Detect which cell encompasses the target text, then output its [x, y] center coordinate. 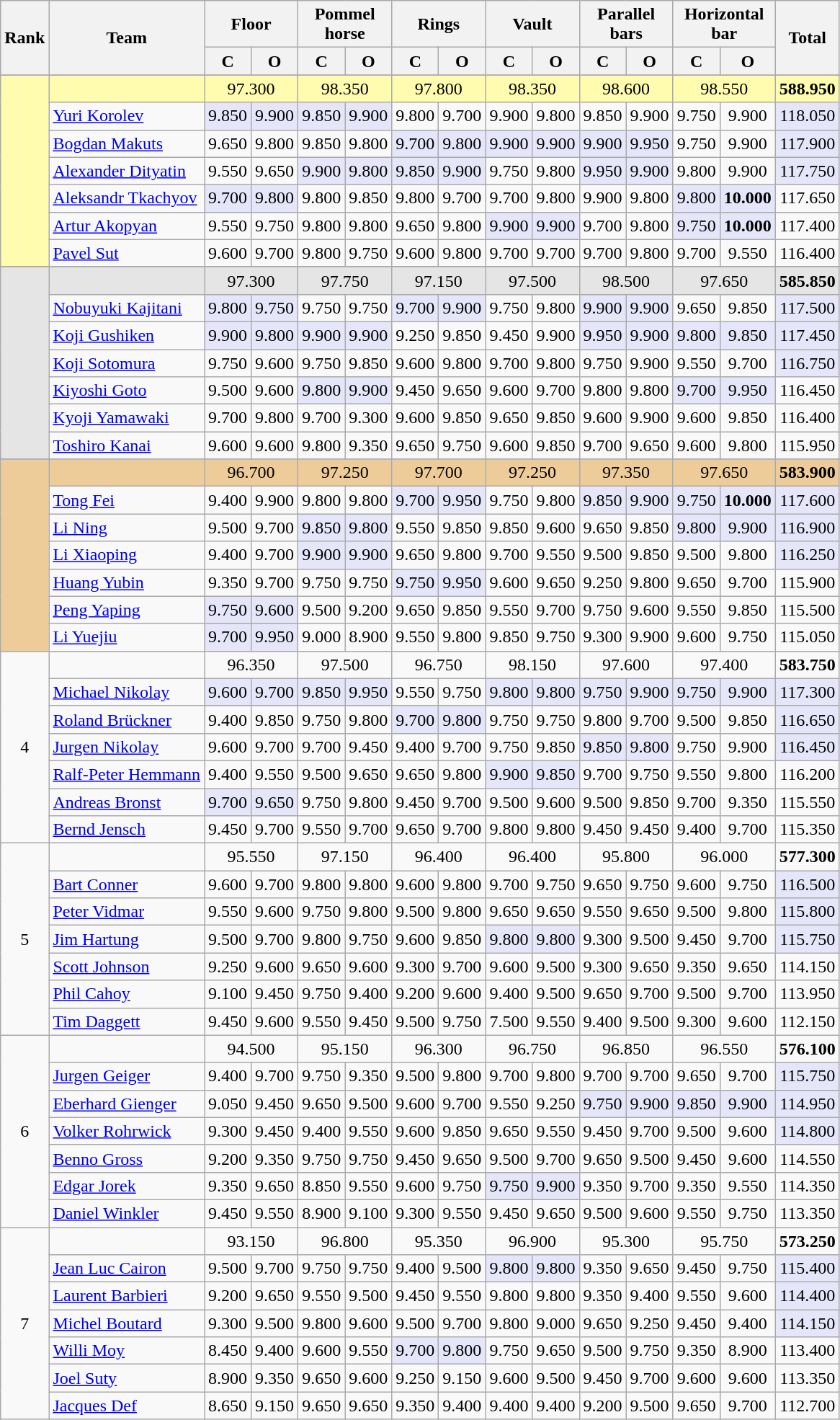
577.300 [807, 857]
95.300 [626, 1241]
Roland Brückner [127, 719]
112.150 [807, 1021]
115.500 [807, 610]
585.850 [807, 280]
Aleksandr Tkachyov [127, 198]
Jim Hartung [127, 939]
Rank [24, 37]
97.700 [439, 473]
117.750 [807, 171]
115.400 [807, 1269]
Team [127, 37]
8.450 [228, 1351]
115.900 [807, 582]
97.800 [439, 89]
Michael Nikolay [127, 692]
117.400 [807, 226]
573.250 [807, 1241]
Rings [439, 25]
98.500 [626, 280]
Joel Suty [127, 1378]
Horizontalbar [724, 25]
Jurgen Geiger [127, 1076]
114.950 [807, 1104]
Nobuyuki Kajitani [127, 308]
Andreas Bronst [127, 802]
8.650 [228, 1406]
118.050 [807, 116]
Vault [532, 25]
95.150 [345, 1049]
97.600 [626, 665]
116.500 [807, 884]
96.350 [251, 665]
583.900 [807, 473]
Koji Sotomura [127, 363]
95.350 [439, 1241]
94.500 [251, 1049]
96.800 [345, 1241]
97.350 [626, 473]
117.600 [807, 500]
Parallelbars [626, 25]
7 [24, 1323]
Jacques Def [127, 1406]
Alexander Dityatin [127, 171]
Floor [251, 25]
7.500 [509, 1021]
96.700 [251, 473]
98.600 [626, 89]
Eberhard Gienger [127, 1104]
96.850 [626, 1049]
Li Xiaoping [127, 555]
117.300 [807, 692]
115.550 [807, 802]
Jurgen Nikolay [127, 747]
98.550 [724, 89]
95.800 [626, 857]
Li Ning [127, 528]
112.700 [807, 1406]
98.150 [532, 665]
Scott Johnson [127, 967]
114.800 [807, 1131]
Pommelhorse [345, 25]
5 [24, 939]
114.350 [807, 1186]
115.800 [807, 912]
93.150 [251, 1241]
96.000 [724, 857]
117.450 [807, 335]
114.550 [807, 1158]
Huang Yubin [127, 582]
116.250 [807, 555]
96.300 [439, 1049]
Jean Luc Cairon [127, 1269]
96.550 [724, 1049]
Laurent Barbieri [127, 1296]
Volker Rohrwick [127, 1131]
Ralf-Peter Hemmann [127, 774]
Total [807, 37]
Bernd Jensch [127, 830]
115.350 [807, 830]
8.850 [321, 1186]
Edgar Jorek [127, 1186]
113.400 [807, 1351]
Tim Daggett [127, 1021]
Kiyoshi Goto [127, 391]
Phil Cahoy [127, 994]
Toshiro Kanai [127, 445]
Li Yuejiu [127, 637]
Artur Akopyan [127, 226]
96.900 [532, 1241]
Daniel Winkler [127, 1213]
97.750 [345, 280]
Michel Boutard [127, 1323]
Peter Vidmar [127, 912]
Benno Gross [127, 1158]
95.750 [724, 1241]
117.650 [807, 198]
115.050 [807, 637]
Koji Gushiken [127, 335]
Bart Conner [127, 884]
Yuri Korolev [127, 116]
115.950 [807, 445]
114.400 [807, 1296]
588.950 [807, 89]
116.200 [807, 774]
Willi Moy [127, 1351]
9.050 [228, 1104]
Bogdan Makuts [127, 143]
116.900 [807, 528]
4 [24, 747]
Tong Fei [127, 500]
Pavel Sut [127, 253]
113.950 [807, 994]
117.500 [807, 308]
576.100 [807, 1049]
97.400 [724, 665]
583.750 [807, 665]
6 [24, 1131]
95.550 [251, 857]
116.650 [807, 719]
Peng Yaping [127, 610]
117.900 [807, 143]
Kyoji Yamawaki [127, 418]
116.750 [807, 363]
